Pinpoint the cell where the given text exists, returning its [x, y] midpoint coordinate. 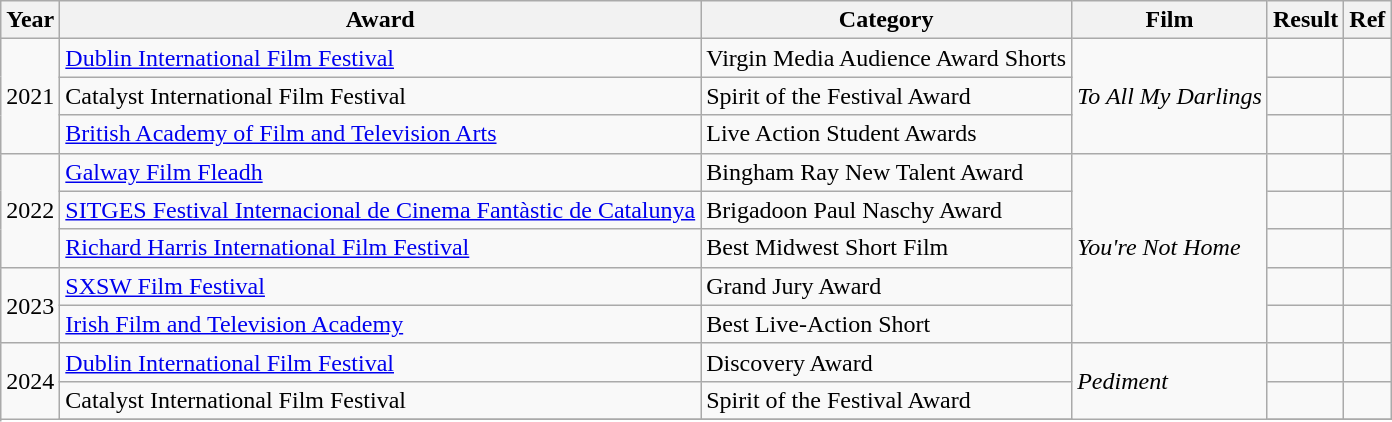
Virgin Media Audience Award Shorts [886, 58]
You're Not Home [1170, 248]
2021 [30, 96]
Richard Harris International Film Festival [380, 248]
British Academy of Film and Television Arts [380, 134]
2024 [30, 381]
Film [1170, 20]
Award [380, 20]
To All My Darlings [1170, 96]
Pediment [1170, 381]
Irish Film and Television Academy [380, 324]
SITGES Festival Internacional de Cinema Fantàstic de Catalunya [380, 210]
Brigadoon Paul Naschy Award [886, 210]
SXSW Film Festival [380, 286]
2023 [30, 305]
Category [886, 20]
Bingham Ray New Talent Award [886, 172]
Galway Film Fleadh [380, 172]
Best Midwest Short Film [886, 248]
Result [1305, 20]
Grand Jury Award [886, 286]
Ref [1368, 20]
Discovery Award [886, 362]
Year [30, 20]
Live Action Student Awards [886, 134]
Best Live-Action Short [886, 324]
2022 [30, 210]
